Search for the cell housing the specified text and yield its [X, Y] center coordinate. 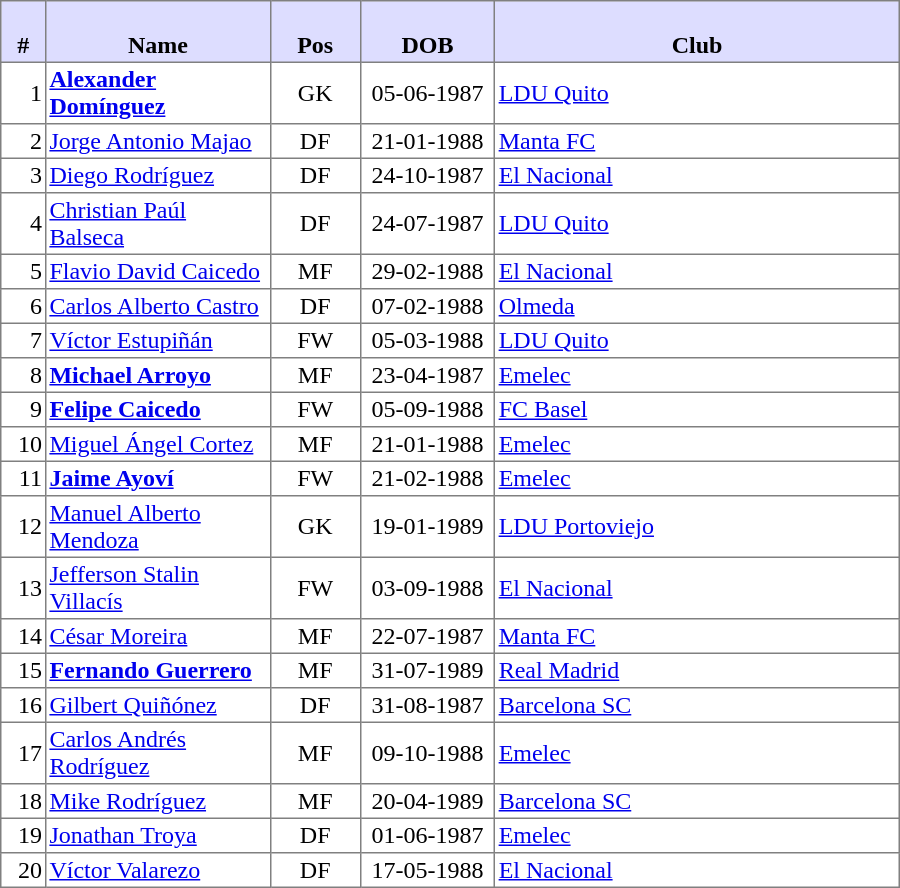
Real Madrid [697, 670]
Alexander Domínguez [158, 93]
23-04-1987 [428, 375]
3 [24, 175]
24-07-1987 [428, 224]
Pos [315, 32]
Fernando Guerrero [158, 670]
5 [24, 271]
19-01-1989 [428, 527]
6 [24, 306]
Miguel Ángel Cortez [158, 444]
LDU Portoviejo [697, 527]
03-09-1988 [428, 588]
07-02-1988 [428, 306]
Jonathan Troya [158, 835]
16 [24, 705]
Carlos Alberto Castro [158, 306]
Michael Arroyo [158, 375]
31-07-1989 [428, 670]
17-05-1988 [428, 870]
Manuel Alberto Mendoza [158, 527]
Flavio David Caicedo [158, 271]
Víctor Valarezo [158, 870]
15 [24, 670]
Christian Paúl Balseca [158, 224]
31-08-1987 [428, 705]
Mike Rodríguez [158, 801]
FC Basel [697, 409]
09-10-1988 [428, 753]
11 [24, 478]
Víctor Estupiñán [158, 340]
20-04-1989 [428, 801]
24-10-1987 [428, 175]
Name [158, 32]
Jorge Antonio Majao [158, 141]
Jaime Ayoví [158, 478]
13 [24, 588]
01-06-1987 [428, 835]
10 [24, 444]
22-07-1987 [428, 636]
20 [24, 870]
# [24, 32]
Jefferson Stalin Villacís [158, 588]
Club [697, 32]
12 [24, 527]
Felipe Caicedo [158, 409]
Olmeda [697, 306]
05-03-1988 [428, 340]
29-02-1988 [428, 271]
05-09-1988 [428, 409]
18 [24, 801]
05-06-1987 [428, 93]
1 [24, 93]
7 [24, 340]
9 [24, 409]
Gilbert Quiñónez [158, 705]
14 [24, 636]
8 [24, 375]
21-02-1988 [428, 478]
17 [24, 753]
Carlos Andrés Rodríguez [158, 753]
4 [24, 224]
2 [24, 141]
DOB [428, 32]
César Moreira [158, 636]
Diego Rodríguez [158, 175]
19 [24, 835]
